Find where the given text appears and provide that cell's center as (X, Y) coordinate. 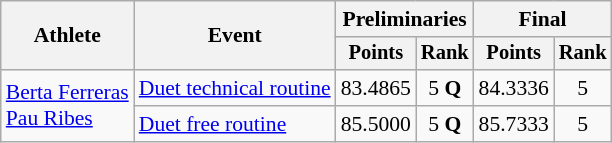
85.5000 (376, 124)
Athlete (68, 36)
Final (543, 19)
Preliminaries (405, 19)
83.4865 (376, 88)
85.7333 (514, 124)
Berta FerrerasPau Ribes (68, 106)
Duet technical routine (235, 88)
Event (235, 36)
84.3336 (514, 88)
Duet free routine (235, 124)
